Output the [x, y] coordinate of the center of the cell containing the given text.  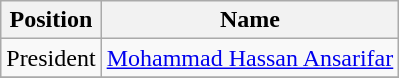
Name [250, 20]
President [51, 58]
Mohammad Hassan Ansarifar [250, 58]
Position [51, 20]
